From the cell containing the given text, extract its center point as [x, y] coordinate. 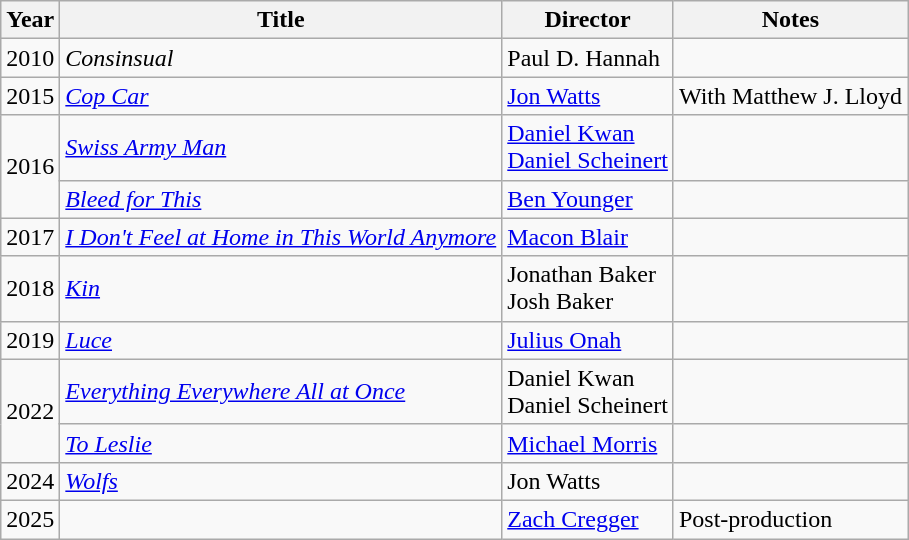
Director [588, 20]
To Leslie [281, 443]
Michael Morris [588, 443]
Luce [281, 340]
Cop Car [281, 96]
Paul D. Hannah [588, 58]
Jonathan BakerJosh Baker [588, 288]
Post-production [790, 519]
I Don't Feel at Home in This World Anymore [281, 237]
Julius Onah [588, 340]
2022 [30, 410]
2019 [30, 340]
2025 [30, 519]
Consinsual [281, 58]
Bleed for This [281, 199]
Ben Younger [588, 199]
Everything Everywhere All at Once [281, 392]
2024 [30, 481]
Zach Cregger [588, 519]
With Matthew J. Lloyd [790, 96]
2017 [30, 237]
2015 [30, 96]
2016 [30, 166]
2010 [30, 58]
Macon Blair [588, 237]
Wolfs [281, 481]
Notes [790, 20]
Swiss Army Man [281, 148]
Year [30, 20]
2018 [30, 288]
Kin [281, 288]
Title [281, 20]
